Extract the (X, Y) coordinate from the center of the cell holding the provided text.  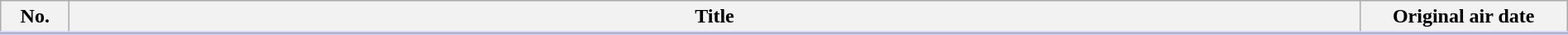
Title (715, 17)
Original air date (1464, 17)
No. (35, 17)
